For the text-containing cell, return its midpoint in (x, y) coordinate format. 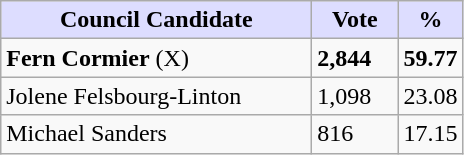
Michael Sanders (156, 134)
2,844 (355, 58)
Vote (355, 20)
Jolene Felsbourg-Linton (156, 96)
17.15 (430, 134)
Council Candidate (156, 20)
816 (355, 134)
% (430, 20)
23.08 (430, 96)
1,098 (355, 96)
59.77 (430, 58)
Fern Cormier (X) (156, 58)
